Search for the cell housing the specified text and yield its [x, y] center coordinate. 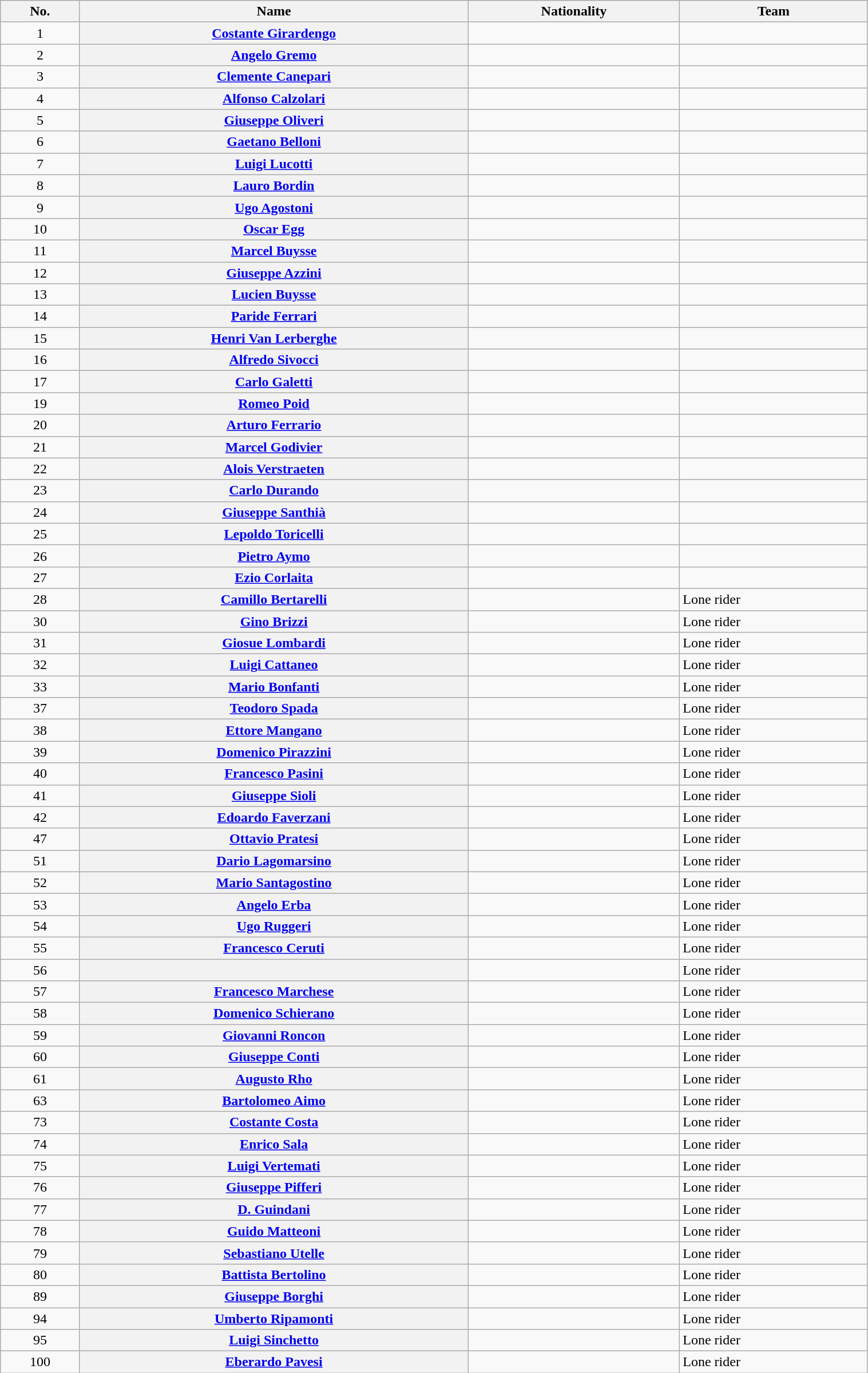
6 [40, 142]
Romeo Poid [274, 403]
30 [40, 621]
52 [40, 883]
Giuseppe Borghi [274, 1296]
32 [40, 665]
Marcel Buysse [274, 251]
100 [40, 1362]
77 [40, 1209]
Lepoldo Toricelli [274, 534]
54 [40, 926]
Lauro Bordin [274, 185]
Camillo Bertarelli [274, 599]
7 [40, 164]
26 [40, 556]
41 [40, 796]
74 [40, 1144]
47 [40, 839]
D. Guindani [274, 1209]
94 [40, 1318]
Enrico Sala [274, 1144]
Giuseppe Azzini [274, 273]
Francesco Ceruti [274, 948]
Team [774, 11]
Ettore Mangano [274, 730]
Ottavio Pratesi [274, 839]
Sebastiano Utelle [274, 1253]
Domenico Schierano [274, 1014]
Mario Santagostino [274, 883]
Augusto Rho [274, 1079]
23 [40, 490]
31 [40, 643]
13 [40, 295]
2 [40, 55]
59 [40, 1035]
42 [40, 817]
1 [40, 33]
Gaetano Belloni [274, 142]
22 [40, 469]
8 [40, 185]
10 [40, 229]
61 [40, 1079]
Bartolomeo Aimo [274, 1101]
89 [40, 1296]
Alois Verstraeten [274, 469]
60 [40, 1057]
15 [40, 338]
Giosue Lombardi [274, 643]
17 [40, 382]
76 [40, 1188]
Domenico Pirazzini [274, 752]
Mario Bonfanti [274, 687]
19 [40, 403]
No. [40, 11]
55 [40, 948]
Francesco Marchese [274, 992]
Umberto Ripamonti [274, 1318]
11 [40, 251]
Costante Girardengo [274, 33]
Clemente Canepari [274, 77]
28 [40, 599]
12 [40, 273]
Luigi Sinchetto [274, 1340]
Teodoro Spada [274, 709]
Pietro Aymo [274, 556]
58 [40, 1014]
79 [40, 1253]
21 [40, 447]
Francesco Pasini [274, 774]
39 [40, 752]
40 [40, 774]
14 [40, 316]
80 [40, 1275]
Henri Van Lerberghe [274, 338]
33 [40, 687]
37 [40, 709]
Luigi Lucotti [274, 164]
Name [274, 11]
20 [40, 425]
73 [40, 1122]
57 [40, 992]
Marcel Godivier [274, 447]
63 [40, 1101]
Ugo Agostoni [274, 207]
Edoardo Faverzani [274, 817]
95 [40, 1340]
16 [40, 360]
Paride Ferrari [274, 316]
5 [40, 120]
Luigi Cattaneo [274, 665]
Giuseppe Sioli [274, 796]
56 [40, 970]
Nationality [574, 11]
Carlo Galetti [274, 382]
Giuseppe Conti [274, 1057]
Arturo Ferrario [274, 425]
27 [40, 577]
Angelo Gremo [274, 55]
4 [40, 98]
24 [40, 512]
Ugo Ruggeri [274, 926]
53 [40, 904]
Giuseppe Santhià [274, 512]
9 [40, 207]
Alfredo Sivocci [274, 360]
Battista Bertolino [274, 1275]
Costante Costa [274, 1122]
25 [40, 534]
51 [40, 861]
78 [40, 1231]
38 [40, 730]
75 [40, 1166]
Carlo Durando [274, 490]
Eberardo Pavesi [274, 1362]
Luigi Vertemati [274, 1166]
Ezio Corlaita [274, 577]
Lucien Buysse [274, 295]
Dario Lagomarsino [274, 861]
Giovanni Roncon [274, 1035]
Giuseppe Pifferi [274, 1188]
Alfonso Calzolari [274, 98]
Angelo Erba [274, 904]
3 [40, 77]
Guido Matteoni [274, 1231]
Giuseppe Oliveri [274, 120]
Oscar Egg [274, 229]
Gino Brizzi [274, 621]
